Output the (x, y) coordinate of the center of the cell containing the given text.  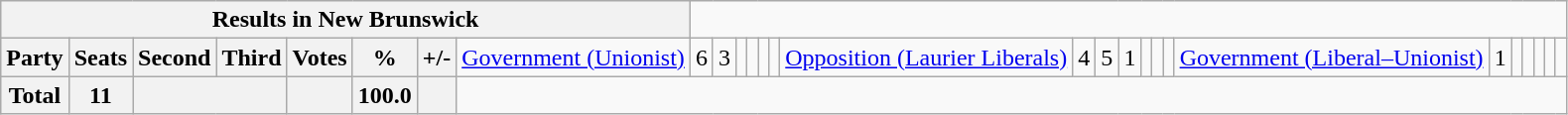
4 (1084, 57)
5 (1108, 57)
Third (252, 57)
+/- (437, 57)
3 (724, 57)
11 (100, 95)
Government (Unionist) (574, 57)
100.0 (385, 95)
Seats (100, 57)
% (385, 57)
Second (175, 57)
Government (Liberal–Unionist) (1332, 57)
Total (35, 95)
Party (35, 57)
Results in New Brunswick (345, 20)
6 (701, 57)
Votes (320, 57)
Opposition (Laurier Liberals) (927, 57)
